Scan for the cell matching the given text and deliver its (X, Y) coordinate at center. 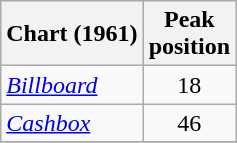
Peakposition (189, 34)
18 (189, 85)
46 (189, 123)
Cashbox (72, 123)
Billboard (72, 85)
Chart (1961) (72, 34)
